Locate the cell with the specified text and output its [x, y] center coordinate. 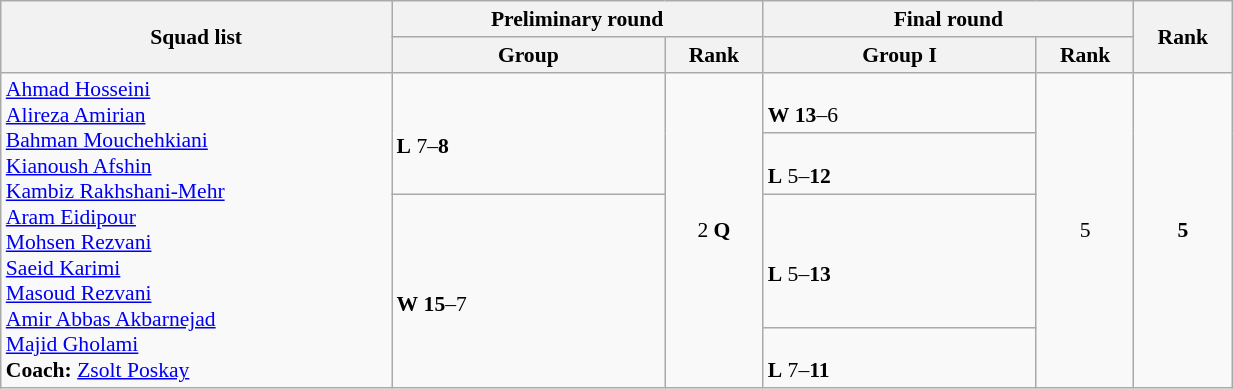
Group [529, 55]
W 13–6 [900, 102]
L 7–8 [529, 133]
Preliminary round [578, 19]
Final round [948, 19]
L 7–11 [900, 358]
2 Q [714, 230]
L 5–13 [900, 262]
Squad list [196, 36]
Group I [900, 55]
L 5–12 [900, 164]
W 15–7 [529, 292]
